Return the [x, y] coordinate for the center point of the cell that contains the specified text.  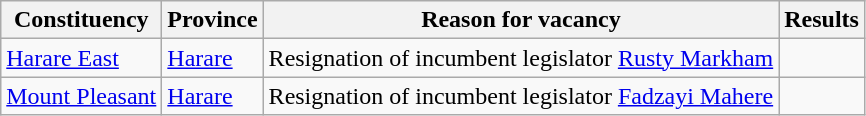
Reason for vacancy [521, 20]
Province [212, 20]
Resignation of incumbent legislator Fadzayi Mahere [521, 96]
Resignation of incumbent legislator Rusty Markham [521, 58]
Results [822, 20]
Mount Pleasant [82, 96]
Harare East [82, 58]
Constituency [82, 20]
